Provide the (x, y) coordinate of the cell's center where the given text is located.  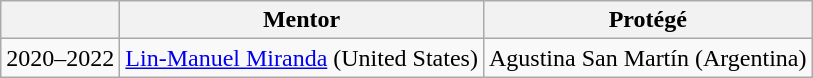
Lin-Manuel Miranda (United States) (302, 58)
2020–2022 (60, 58)
Mentor (302, 20)
Protégé (648, 20)
Agustina San Martín (Argentina) (648, 58)
